Return [x, y] of the center of cell containing provided text 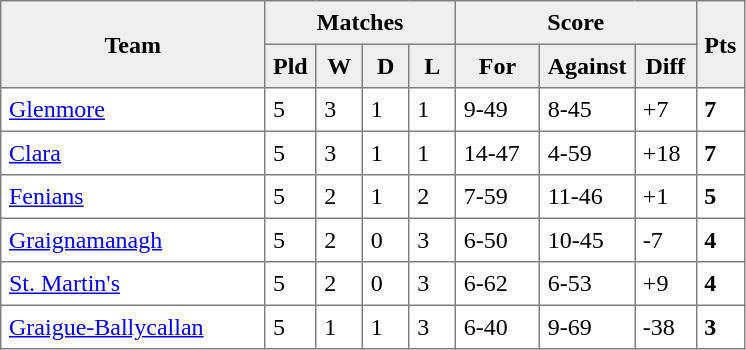
+9 [666, 284]
-38 [666, 327]
8-45 [586, 110]
Diff [666, 66]
6-53 [586, 284]
6-40 [497, 327]
D [385, 66]
9-69 [586, 327]
4-59 [586, 153]
Graignamanagh [133, 240]
W [339, 66]
L [432, 66]
6-62 [497, 284]
For [497, 66]
7-59 [497, 197]
Score [576, 23]
Fenians [133, 197]
Against [586, 66]
Glenmore [133, 110]
11-46 [586, 197]
Matches [360, 23]
Pts [720, 44]
+7 [666, 110]
Team [133, 44]
6-50 [497, 240]
Pld [290, 66]
Clara [133, 153]
Graigue-Ballycallan [133, 327]
St. Martin's [133, 284]
9-49 [497, 110]
14-47 [497, 153]
10-45 [586, 240]
-7 [666, 240]
+18 [666, 153]
+1 [666, 197]
